Search for the cell housing the specified text and yield its [X, Y] center coordinate. 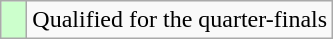
Qualified for the quarter-finals [180, 20]
